Scan for the cell matching the given text and deliver its [X, Y] coordinate at center. 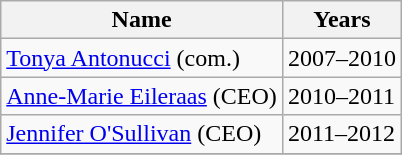
Name [142, 20]
2010–2011 [342, 96]
Jennifer O'Sullivan (CEO) [142, 134]
2011–2012 [342, 134]
Years [342, 20]
2007–2010 [342, 58]
Anne-Marie Eileraas (CEO) [142, 96]
Tonya Antonucci (com.) [142, 58]
